Provide the [x, y] coordinate of the cell's center where the given text is located.  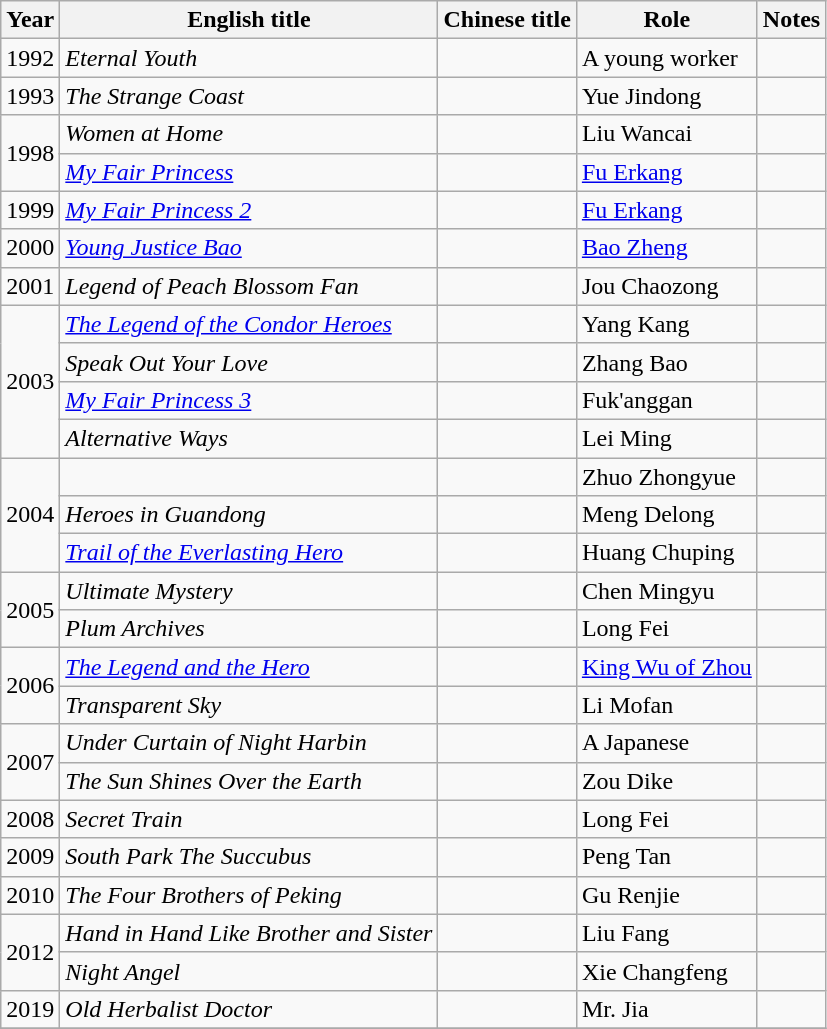
2001 [30, 286]
2004 [30, 515]
1999 [30, 210]
Mr. Jia [666, 1009]
Under Curtain of Night Harbin [249, 743]
Year [30, 20]
Meng Delong [666, 515]
The Four Brothers of Peking [249, 895]
Jou Chaozong [666, 286]
English title [249, 20]
Night Angel [249, 971]
Bao Zheng [666, 248]
Legend of Peach Blossom Fan [249, 286]
Zou Dike [666, 781]
2003 [30, 381]
Lei Ming [666, 438]
2019 [30, 1009]
Yue Jindong [666, 96]
Xie Changfeng [666, 971]
Liu Wancai [666, 134]
My Fair Princess [249, 172]
The Strange Coast [249, 96]
Li Mofan [666, 705]
Alternative Ways [249, 438]
My Fair Princess 2 [249, 210]
Transparent Sky [249, 705]
South Park The Succubus [249, 857]
2000 [30, 248]
2006 [30, 686]
Chen Mingyu [666, 591]
Ultimate Mystery [249, 591]
2009 [30, 857]
Role [666, 20]
The Legend of the Condor Heroes [249, 324]
Old Herbalist Doctor [249, 1009]
My Fair Princess 3 [249, 400]
2005 [30, 610]
Young Justice Bao [249, 248]
A Japanese [666, 743]
Women at Home [249, 134]
Huang Chuping [666, 553]
Heroes in Guandong [249, 515]
2007 [30, 762]
A young worker [666, 58]
2012 [30, 952]
1992 [30, 58]
The Sun Shines Over the Earth [249, 781]
Fuk'anggan [666, 400]
Zhang Bao [666, 362]
Hand in Hand Like Brother and Sister [249, 933]
Peng Tan [666, 857]
Yang Kang [666, 324]
Chinese title [507, 20]
Plum Archives [249, 629]
Secret Train [249, 819]
Trail of the Everlasting Hero [249, 553]
Gu Renjie [666, 895]
2010 [30, 895]
King Wu of Zhou [666, 667]
Zhuo Zhongyue [666, 477]
1993 [30, 96]
1998 [30, 153]
The Legend and the Hero [249, 667]
Speak Out Your Love [249, 362]
2008 [30, 819]
Notes [791, 20]
Eternal Youth [249, 58]
Liu Fang [666, 933]
